Scan for the cell matching the given text and deliver its [X, Y] coordinate at center. 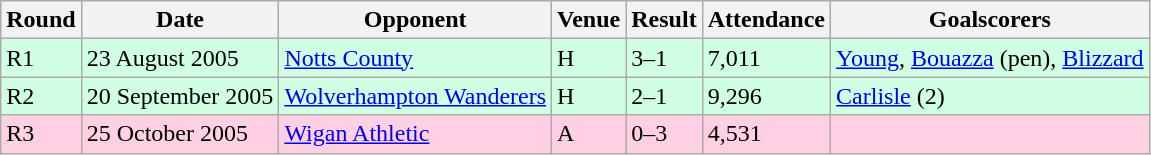
20 September 2005 [180, 96]
R1 [41, 58]
7,011 [766, 58]
Attendance [766, 20]
Venue [589, 20]
Date [180, 20]
Opponent [416, 20]
2–1 [664, 96]
Carlisle (2) [990, 96]
Wolverhampton Wanderers [416, 96]
Result [664, 20]
4,531 [766, 134]
Round [41, 20]
Wigan Athletic [416, 134]
3–1 [664, 58]
Young, Bouazza (pen), Blizzard [990, 58]
25 October 2005 [180, 134]
0–3 [664, 134]
Goalscorers [990, 20]
23 August 2005 [180, 58]
R2 [41, 96]
9,296 [766, 96]
Notts County [416, 58]
R3 [41, 134]
A [589, 134]
